Detect which cell encompasses the target text, then output its (X, Y) center coordinate. 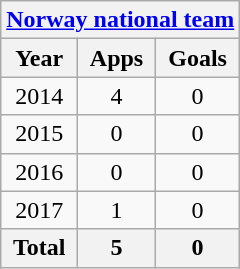
2014 (40, 96)
Apps (117, 58)
Goals (197, 58)
1 (117, 210)
2015 (40, 134)
Year (40, 58)
4 (117, 96)
Total (40, 248)
2017 (40, 210)
2016 (40, 172)
Norway national team (120, 20)
5 (117, 248)
